Provide the (x, y) coordinate of the cell's center where the given text is located.  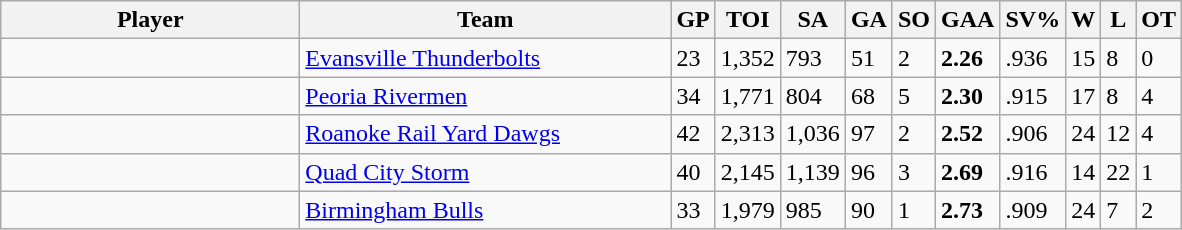
TOI (748, 20)
985 (812, 210)
2.52 (968, 134)
GP (693, 20)
7 (1118, 210)
40 (693, 172)
0 (1159, 58)
34 (693, 96)
90 (868, 210)
2,313 (748, 134)
2,145 (748, 172)
1,771 (748, 96)
Quad City Storm (486, 172)
1,352 (748, 58)
51 (868, 58)
804 (812, 96)
Player (150, 20)
1,139 (812, 172)
42 (693, 134)
.909 (1033, 210)
2.69 (968, 172)
793 (812, 58)
.936 (1033, 58)
Roanoke Rail Yard Dawgs (486, 134)
SV% (1033, 20)
3 (914, 172)
SA (812, 20)
.906 (1033, 134)
L (1118, 20)
OT (1159, 20)
Team (486, 20)
GA (868, 20)
2.26 (968, 58)
23 (693, 58)
1,979 (748, 210)
.916 (1033, 172)
97 (868, 134)
14 (1084, 172)
SO (914, 20)
22 (1118, 172)
W (1084, 20)
Evansville Thunderbolts (486, 58)
2.30 (968, 96)
GAA (968, 20)
12 (1118, 134)
1,036 (812, 134)
Birmingham Bulls (486, 210)
.915 (1033, 96)
33 (693, 210)
68 (868, 96)
96 (868, 172)
Peoria Rivermen (486, 96)
15 (1084, 58)
2.73 (968, 210)
5 (914, 96)
17 (1084, 96)
